Detect which cell encompasses the target text, then output its (X, Y) center coordinate. 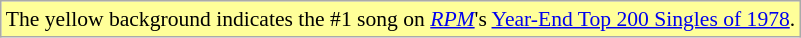
The yellow background indicates the #1 song on RPM's Year-End Top 200 Singles of 1978. (401, 19)
